Provide the [x, y] coordinate of the cell's center where the given text is located.  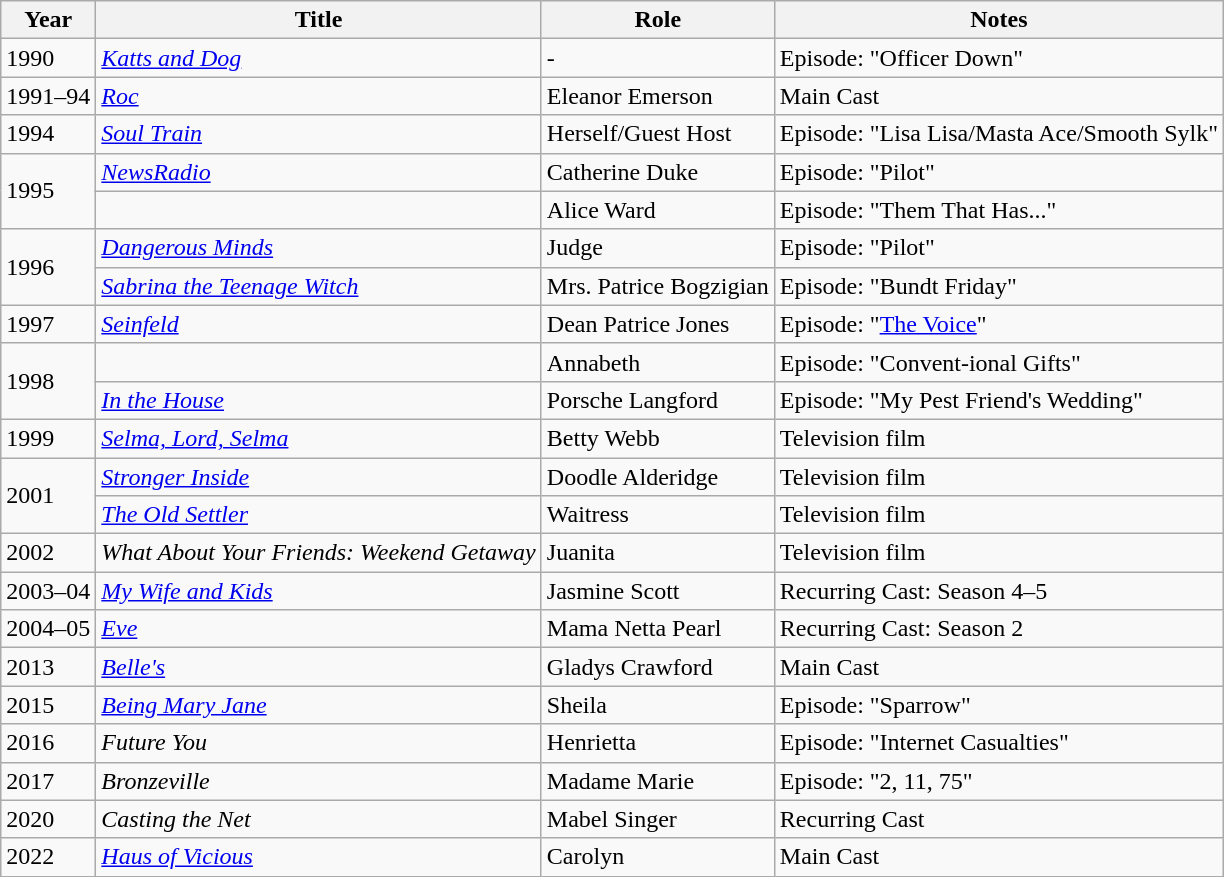
Episode: "Officer Down" [998, 58]
Betty Webb [658, 438]
The Old Settler [318, 515]
Selma, Lord, Selma [318, 438]
Episode: "Convent-ional Gifts" [998, 362]
Dean Patrice Jones [658, 324]
2003–04 [48, 591]
Title [318, 20]
Dangerous Minds [318, 248]
Eve [318, 629]
Catherine Duke [658, 172]
1995 [48, 191]
Episode: "Internet Casualties" [998, 743]
Mrs. Patrice Bogzigian [658, 286]
Madame Marie [658, 781]
Casting the Net [318, 819]
2017 [48, 781]
Jasmine Scott [658, 591]
2020 [48, 819]
2022 [48, 857]
Mabel Singer [658, 819]
What About Your Friends: Weekend Getaway [318, 553]
Doodle Alderidge [658, 477]
Soul Train [318, 134]
1996 [48, 267]
1998 [48, 381]
Henrietta [658, 743]
1997 [48, 324]
Episode: "The Voice" [998, 324]
Gladys Crawford [658, 667]
2013 [48, 667]
Porsche Langford [658, 400]
2001 [48, 496]
Bronzeville [318, 781]
- [658, 58]
Notes [998, 20]
Being Mary Jane [318, 705]
Recurring Cast: Season 2 [998, 629]
Judge [658, 248]
Episode: "Them That Has..." [998, 210]
Episode: "Lisa Lisa/Masta Ace/Smooth Sylk" [998, 134]
Role [658, 20]
Mama Netta Pearl [658, 629]
Episode: "My Pest Friend's Wedding" [998, 400]
Waitress [658, 515]
Stronger Inside [318, 477]
In the House [318, 400]
Eleanor Emerson [658, 96]
2004–05 [48, 629]
1991–94 [48, 96]
2016 [48, 743]
Episode: "2, 11, 75" [998, 781]
Haus of Vicious [318, 857]
NewsRadio [318, 172]
Belle's [318, 667]
Seinfeld [318, 324]
Herself/Guest Host [658, 134]
Episode: "Bundt Friday" [998, 286]
Sheila [658, 705]
Carolyn [658, 857]
Juanita [658, 553]
1999 [48, 438]
Sabrina the Teenage Witch [318, 286]
Annabeth [658, 362]
Roc [318, 96]
Alice Ward [658, 210]
1994 [48, 134]
Episode: "Sparrow" [998, 705]
2002 [48, 553]
Future You [318, 743]
2015 [48, 705]
My Wife and Kids [318, 591]
Recurring Cast [998, 819]
1990 [48, 58]
Katts and Dog [318, 58]
Year [48, 20]
Recurring Cast: Season 4–5 [998, 591]
